Locate the cell with the specified text and output its (x, y) center coordinate. 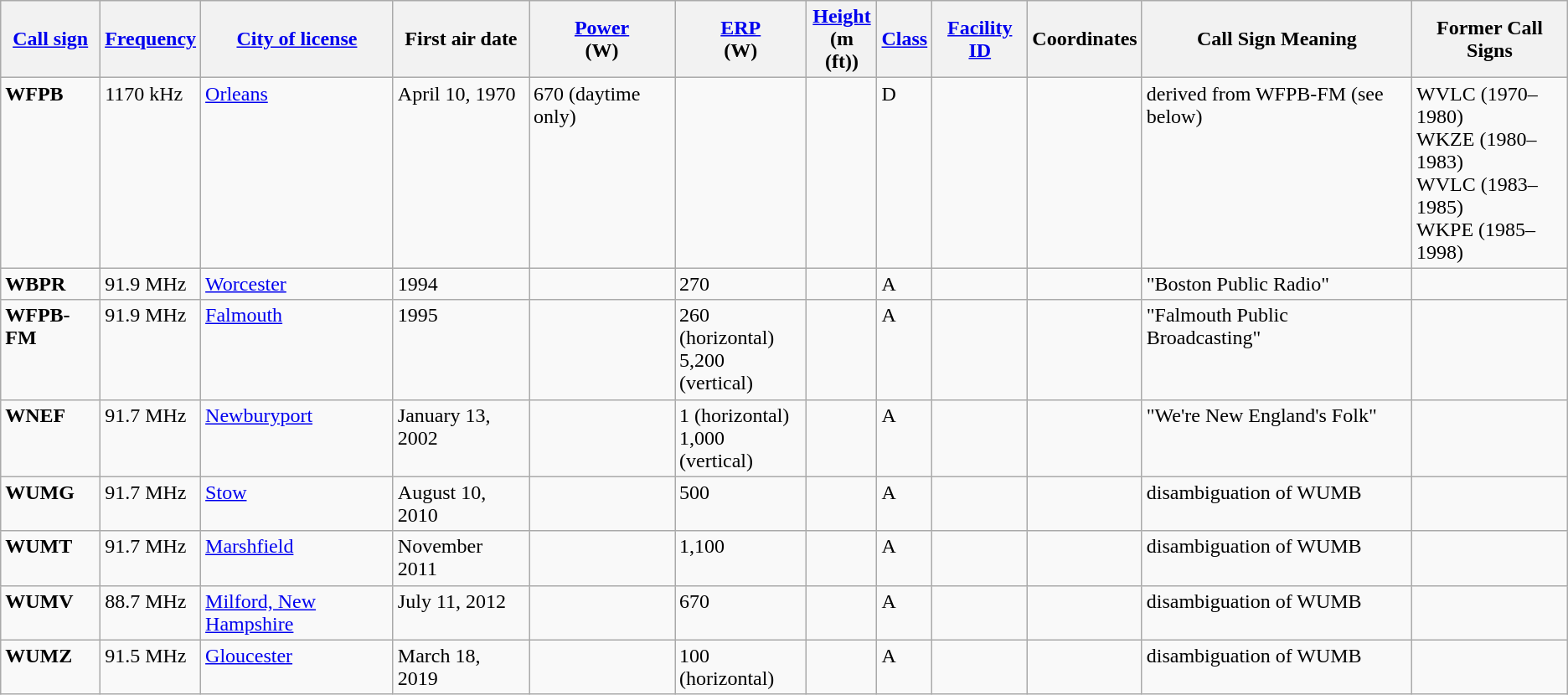
January 13, 2002 (461, 438)
91.5 MHz (151, 667)
WUMZ (50, 667)
Class (905, 39)
March 18, 2019 (461, 667)
1,100 (740, 558)
WNEF (50, 438)
270 (740, 284)
Gloucester (297, 667)
1170 kHz (151, 172)
500 (740, 504)
Falmouth (297, 350)
100 (horizontal) (740, 667)
Former Call Signs (1490, 39)
WVLC (1970–1980)WKZE (1980–1983)WVLC (1983–1985)WKPE (1985–1998) (1490, 172)
City of license (297, 39)
Call sign (50, 39)
Milford, New Hampshire (297, 613)
670 (740, 613)
Newburyport (297, 438)
D (905, 172)
1994 (461, 284)
670 (daytime only) (602, 172)
WBPR (50, 284)
Coordinates (1085, 39)
Frequency (151, 39)
Facility ID (980, 39)
WUMV (50, 613)
ERP(W) (740, 39)
WUMT (50, 558)
1 (horizontal)1,000 (vertical) (740, 438)
First air date (461, 39)
Power(W) (602, 39)
August 10, 2010 (461, 504)
Stow (297, 504)
Height(m (ft)) (842, 39)
Worcester (297, 284)
November 2011 (461, 558)
"We're New England's Folk" (1277, 438)
WFPB (50, 172)
derived from WFPB-FM (see below) (1277, 172)
"Boston Public Radio" (1277, 284)
April 10, 1970 (461, 172)
WFPB-FM (50, 350)
260 (horizontal)5,200 (vertical) (740, 350)
1995 (461, 350)
July 11, 2012 (461, 613)
88.7 MHz (151, 613)
"Falmouth Public Broadcasting" (1277, 350)
WUMG (50, 504)
Call Sign Meaning (1277, 39)
Orleans (297, 172)
Marshfield (297, 558)
